Scan for the cell matching the given text and deliver its [x, y] coordinate at center. 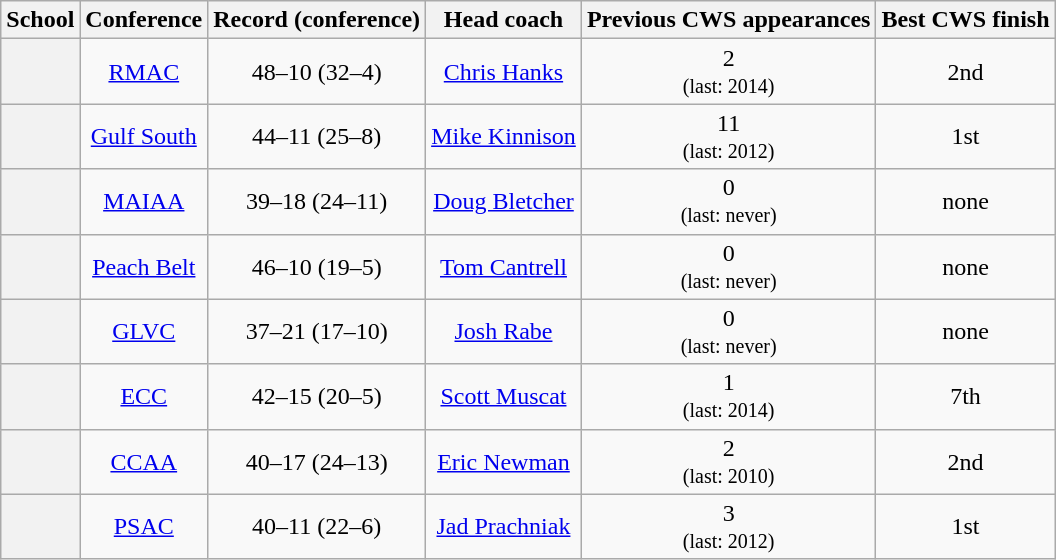
Mike Kinnison [504, 136]
46–10 (19–5) [317, 266]
3(last: 2012) [728, 526]
Conference [144, 20]
Doug Bletcher [504, 202]
11(last: 2012) [728, 136]
48–10 (32–4) [317, 72]
Head coach [504, 20]
Josh Rabe [504, 332]
Tom Cantrell [504, 266]
Jad Prachniak [504, 526]
Gulf South [144, 136]
37–21 (17–10) [317, 332]
Chris Hanks [504, 72]
40–17 (24–13) [317, 462]
Eric Newman [504, 462]
2(last: 2010) [728, 462]
ECC [144, 396]
42–15 (20–5) [317, 396]
7th [966, 396]
44–11 (25–8) [317, 136]
Scott Muscat [504, 396]
2(last: 2014) [728, 72]
RMAC [144, 72]
School [40, 20]
Peach Belt [144, 266]
39–18 (24–11) [317, 202]
40–11 (22–6) [317, 526]
GLVC [144, 332]
MAIAA [144, 202]
Record (conference) [317, 20]
CCAA [144, 462]
PSAC [144, 526]
Previous CWS appearances [728, 20]
Best CWS finish [966, 20]
1(last: 2014) [728, 396]
